Locate the cell with the specified text and output its [x, y] center coordinate. 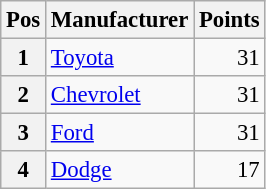
2 [24, 95]
Dodge [120, 170]
17 [230, 170]
1 [24, 58]
Pos [24, 20]
Ford [120, 133]
4 [24, 170]
Manufacturer [120, 20]
Points [230, 20]
3 [24, 133]
Chevrolet [120, 95]
Toyota [120, 58]
